Provide the [X, Y] coordinate of the cell's center where the given text is located.  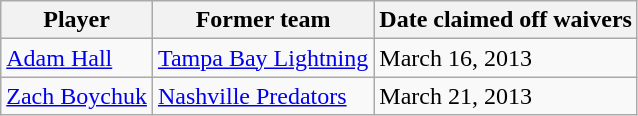
Adam Hall [77, 58]
Player [77, 20]
Zach Boychuk [77, 96]
March 21, 2013 [506, 96]
Date claimed off waivers [506, 20]
Tampa Bay Lightning [262, 58]
Former team [262, 20]
Nashville Predators [262, 96]
March 16, 2013 [506, 58]
